Return [x, y] of the center of cell containing provided text 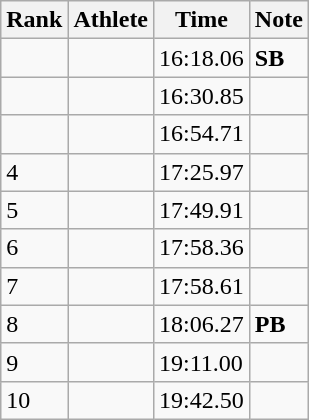
PB [278, 324]
10 [34, 400]
19:11.00 [202, 362]
9 [34, 362]
16:54.71 [202, 134]
Note [278, 20]
17:49.91 [202, 210]
7 [34, 286]
18:06.27 [202, 324]
17:58.61 [202, 286]
Rank [34, 20]
8 [34, 324]
6 [34, 248]
SB [278, 58]
19:42.50 [202, 400]
16:18.06 [202, 58]
17:58.36 [202, 248]
17:25.97 [202, 172]
4 [34, 172]
5 [34, 210]
16:30.85 [202, 96]
Time [202, 20]
Athlete [111, 20]
